Search for the cell housing the specified text and yield its (X, Y) center coordinate. 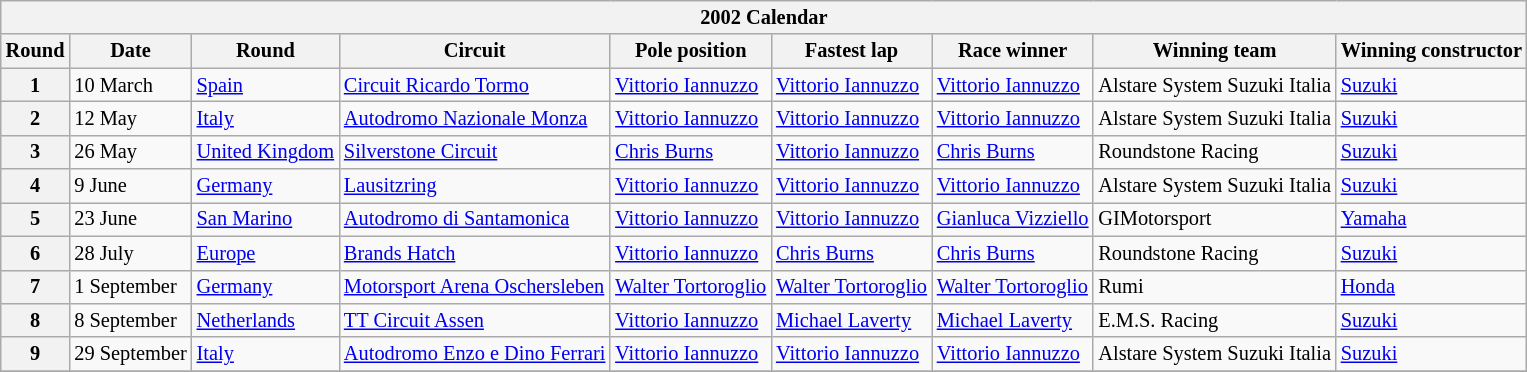
Yamaha (1432, 219)
6 (36, 253)
Autodromo Nazionale Monza (474, 118)
3 (36, 152)
Rumi (1214, 287)
9 (36, 354)
7 (36, 287)
Gianluca Vizziello (1013, 219)
9 June (130, 186)
Date (130, 51)
Autodromo Enzo e Dino Ferrari (474, 354)
1 September (130, 287)
Circuit (474, 51)
Pole position (690, 51)
GIMotorsport (1214, 219)
San Marino (266, 219)
Circuit Ricardo Tormo (474, 85)
Spain (266, 85)
28 July (130, 253)
Motorsport Arena Oschersleben (474, 287)
United Kingdom (266, 152)
TT Circuit Assen (474, 320)
E.M.S. Racing (1214, 320)
Winning team (1214, 51)
12 May (130, 118)
10 March (130, 85)
Honda (1432, 287)
8 September (130, 320)
8 (36, 320)
26 May (130, 152)
Race winner (1013, 51)
1 (36, 85)
Brands Hatch (474, 253)
23 June (130, 219)
Autodromo di Santamonica (474, 219)
2002 Calendar (764, 17)
Silverstone Circuit (474, 152)
5 (36, 219)
Lausitzring (474, 186)
2 (36, 118)
Netherlands (266, 320)
Europe (266, 253)
29 September (130, 354)
Fastest lap (852, 51)
4 (36, 186)
Winning constructor (1432, 51)
